Extract the [X, Y] coordinate from the center of the cell holding the provided text.  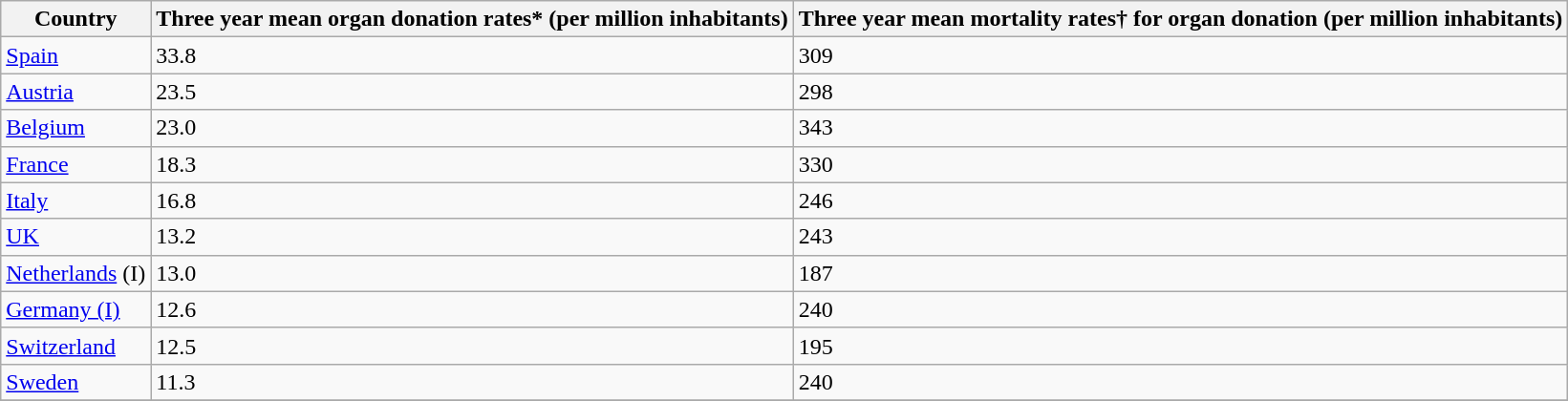
246 [1181, 200]
13.2 [472, 237]
Austria [76, 92]
Country [76, 19]
Switzerland [76, 346]
Spain [76, 55]
Sweden [76, 382]
11.3 [472, 382]
187 [1181, 273]
13.0 [472, 273]
Belgium [76, 128]
UK [76, 237]
Netherlands (I) [76, 273]
309 [1181, 55]
Italy [76, 200]
16.8 [472, 200]
18.3 [472, 164]
France [76, 164]
195 [1181, 346]
343 [1181, 128]
23.0 [472, 128]
12.5 [472, 346]
Three year mean mortality rates† for organ donation (per million inhabitants) [1181, 19]
33.8 [472, 55]
23.5 [472, 92]
298 [1181, 92]
243 [1181, 237]
Germany (I) [76, 309]
330 [1181, 164]
Three year mean organ donation rates* (per million inhabitants) [472, 19]
12.6 [472, 309]
